Determine the [x, y] coordinate at the center of the cell enclosing the given text.  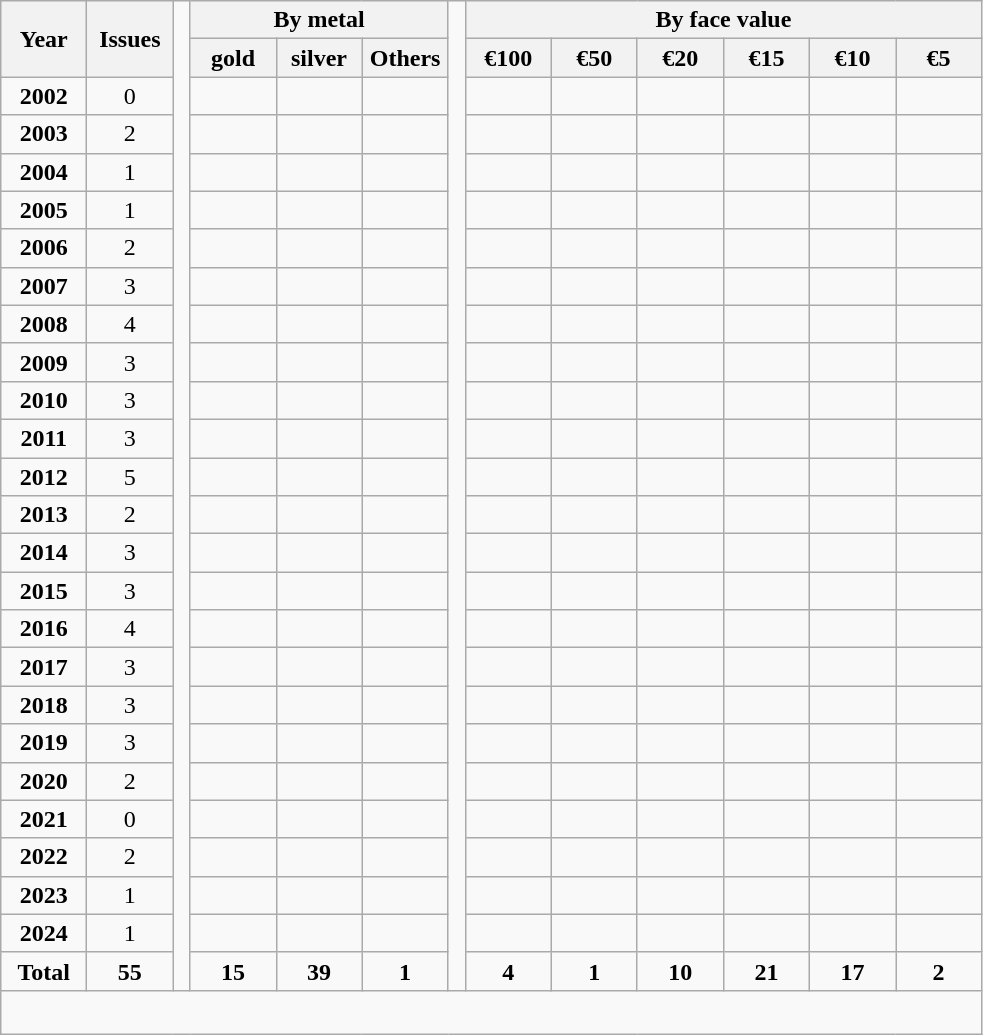
2003 [44, 134]
2015 [44, 591]
21 [766, 971]
€5 [939, 58]
2002 [44, 96]
2013 [44, 515]
2005 [44, 210]
2016 [44, 629]
€10 [852, 58]
2024 [44, 933]
2008 [44, 324]
By metal [319, 20]
2023 [44, 895]
gold [233, 58]
15 [233, 971]
39 [319, 971]
silver [319, 58]
2010 [44, 400]
2020 [44, 781]
2021 [44, 819]
2014 [44, 553]
€15 [766, 58]
Year [44, 39]
2017 [44, 667]
17 [852, 971]
€50 [594, 58]
2022 [44, 857]
€100 [508, 58]
€20 [680, 58]
Issues [130, 39]
By face value [723, 20]
2007 [44, 286]
Total [44, 971]
5 [130, 477]
2019 [44, 743]
10 [680, 971]
2004 [44, 172]
2018 [44, 705]
2006 [44, 248]
2011 [44, 438]
2009 [44, 362]
Others [405, 58]
2012 [44, 477]
55 [130, 971]
